Identify which cell holds the provided text, then report its [x, y] central coordinate. 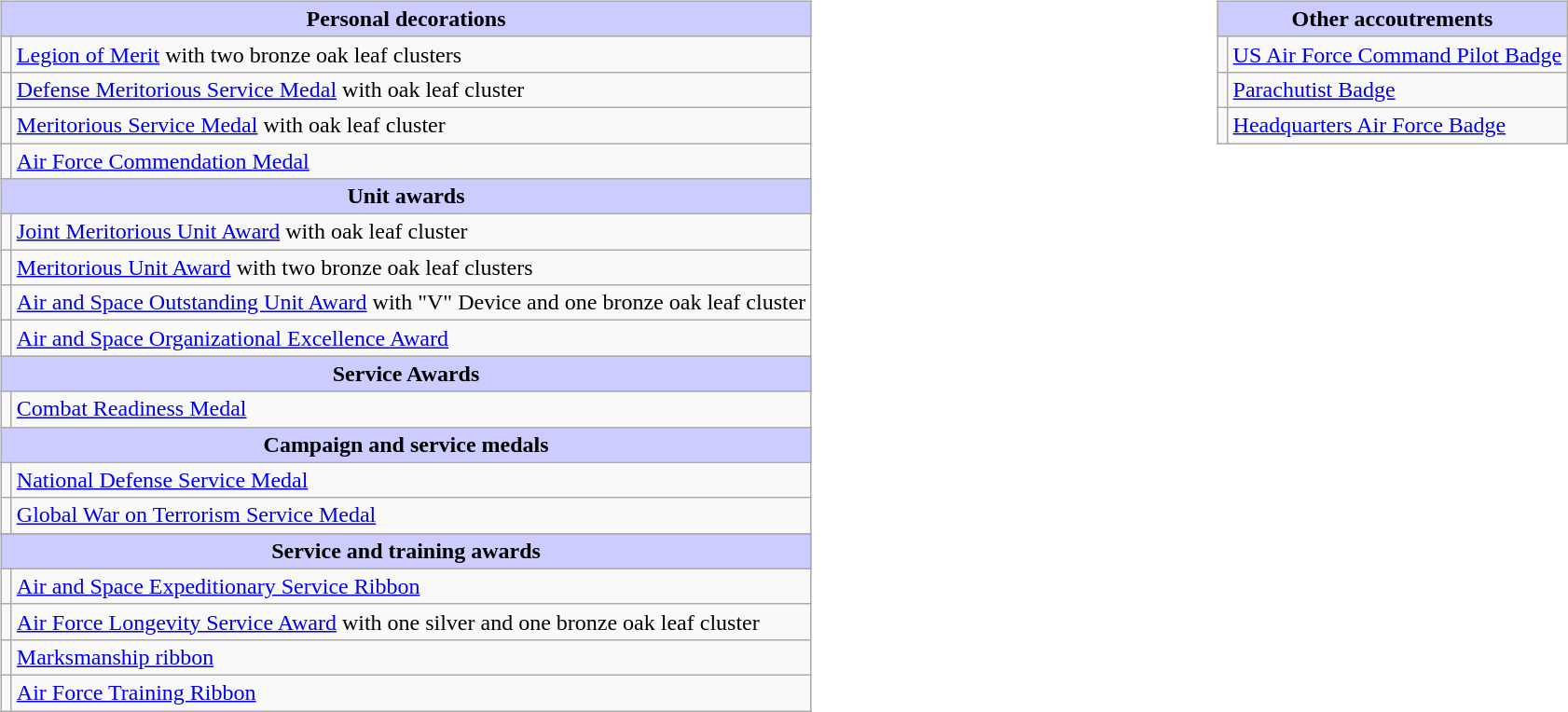
Air Force Commendation Medal [411, 161]
Headquarters Air Force Badge [1397, 125]
Meritorious Unit Award with two bronze oak leaf clusters [411, 267]
Defense Meritorious Service Medal with oak leaf cluster [411, 89]
US Air Force Command Pilot Badge [1397, 54]
Global War on Terrorism Service Medal [411, 515]
Campaign and service medals [406, 445]
Parachutist Badge [1397, 89]
Legion of Merit with two bronze oak leaf clusters [411, 54]
Service Awards [406, 374]
Meritorious Service Medal with oak leaf cluster [411, 125]
Combat Readiness Medal [411, 409]
Air and Space Organizational Excellence Award [411, 338]
Air and Space Expeditionary Service Ribbon [411, 586]
Air Force Training Ribbon [411, 692]
Service and training awards [406, 551]
Personal decorations [406, 19]
Other accoutrements [1393, 19]
National Defense Service Medal [411, 480]
Joint Meritorious Unit Award with oak leaf cluster [411, 232]
Air and Space Outstanding Unit Award with "V" Device and one bronze oak leaf cluster [411, 303]
Air Force Longevity Service Award with one silver and one bronze oak leaf cluster [411, 622]
Marksmanship ribbon [411, 657]
Unit awards [406, 197]
